Return the [X, Y] coordinate for the center point of the cell that contains the specified text.  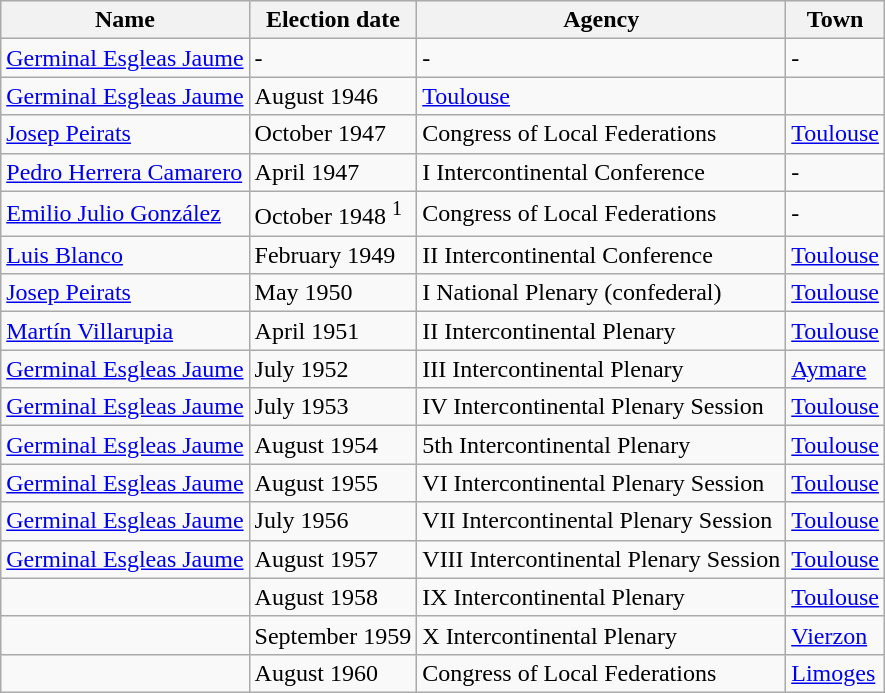
III Intercontinental Plenary [602, 369]
VIII Intercontinental Plenary Session [602, 559]
October 1948 1 [333, 214]
X Intercontinental Plenary [602, 635]
VI Intercontinental Plenary Session [602, 483]
September 1959 [333, 635]
August 1946 [333, 96]
II Intercontinental Conference [602, 255]
May 1950 [333, 293]
August 1954 [333, 445]
October 1947 [333, 134]
Name [125, 20]
July 1952 [333, 369]
August 1957 [333, 559]
Martín Villarupia [125, 331]
August 1958 [333, 597]
Luis Blanco [125, 255]
April 1951 [333, 331]
April 1947 [333, 172]
Aymare [836, 369]
5th Intercontinental Plenary [602, 445]
July 1953 [333, 407]
Emilio Julio González [125, 214]
IX Intercontinental Plenary [602, 597]
August 1955 [333, 483]
IV Intercontinental Plenary Session [602, 407]
Election date [333, 20]
I Intercontinental Conference [602, 172]
February 1949 [333, 255]
Vierzon [836, 635]
II Intercontinental Plenary [602, 331]
July 1956 [333, 521]
Pedro Herrera Camarero [125, 172]
I National Plenary (confederal) [602, 293]
VII Intercontinental Plenary Session [602, 521]
Agency [602, 20]
August 1960 [333, 673]
Town [836, 20]
Limoges [836, 673]
